Search for the cell housing the specified text and yield its [x, y] center coordinate. 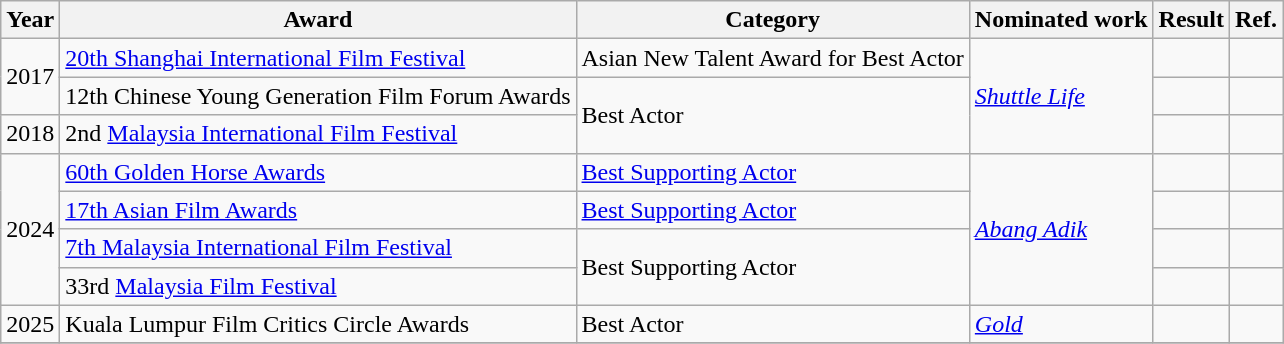
Asian New Talent Award for Best Actor [772, 58]
2nd Malaysia International Film Festival [318, 134]
17th Asian Film Awards [318, 210]
7th Malaysia International Film Festival [318, 248]
2017 [30, 77]
60th Golden Horse Awards [318, 172]
20th Shanghai International Film Festival [318, 58]
Ref. [1256, 20]
Year [30, 20]
Abang Adik [1061, 229]
Award [318, 20]
Shuttle Life [1061, 96]
Result [1191, 20]
2024 [30, 229]
Gold [1061, 324]
Nominated work [1061, 20]
2018 [30, 134]
Category [772, 20]
12th Chinese Young Generation Film Forum Awards [318, 96]
2025 [30, 324]
33rd Malaysia Film Festival [318, 286]
Kuala Lumpur Film Critics Circle Awards [318, 324]
